Capture the cell that displays the provided text and extract its (x, y) central coordinate. 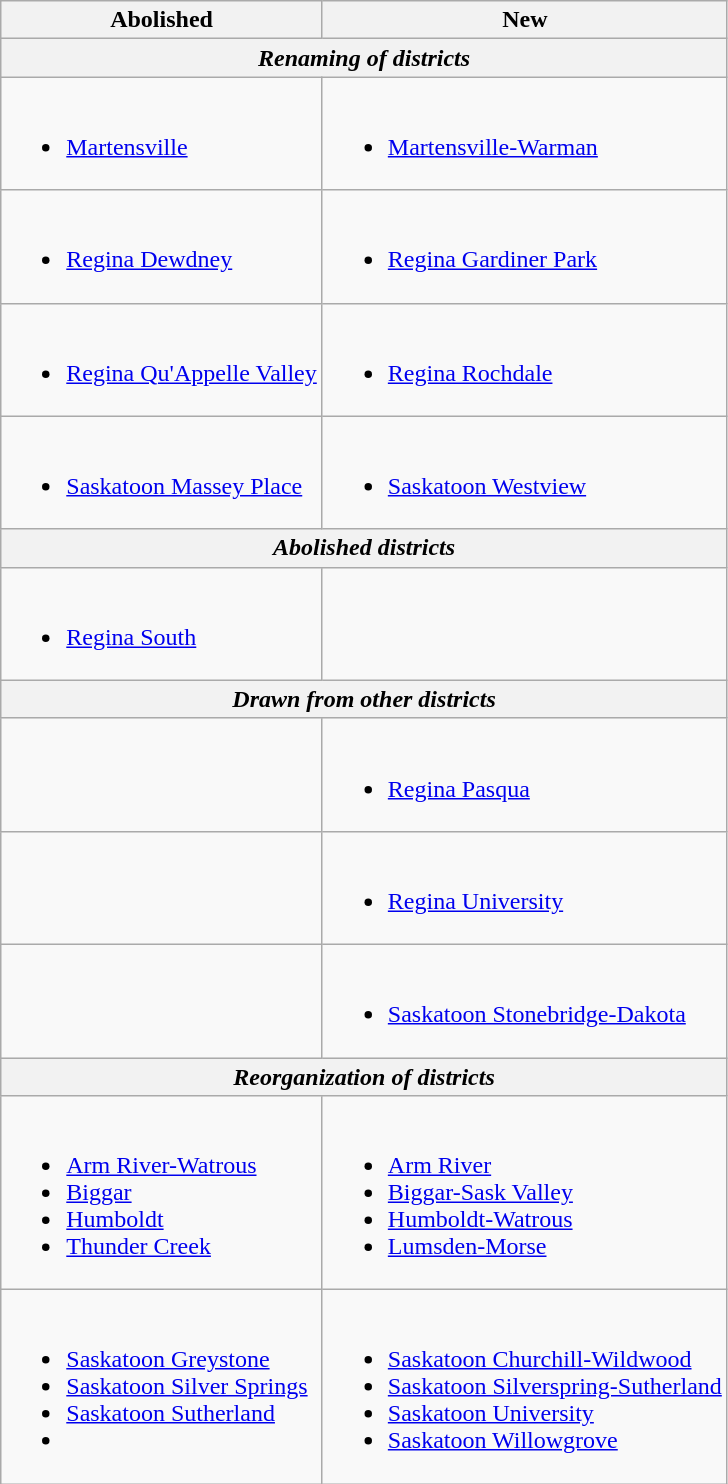
Arm River-WatrousBiggarHumboldtThunder Creek (162, 1193)
Abolished districts (364, 548)
Saskatoon GreystoneSaskatoon Silver SpringsSaskatoon Sutherland (162, 1387)
Regina University (524, 888)
Regina Pasqua (524, 774)
Regina Gardiner Park (524, 246)
Abolished (162, 20)
Saskatoon Stonebridge-Dakota (524, 1000)
Saskatoon Westview (524, 472)
Saskatoon Massey Place (162, 472)
Regina South (162, 624)
Martensville (162, 134)
Renaming of districts (364, 58)
Regina Rochdale (524, 360)
Regina Dewdney (162, 246)
New (524, 20)
Martensville-Warman (524, 134)
Saskatoon Churchill-WildwoodSaskatoon Silverspring-SutherlandSaskatoon UniversitySaskatoon Willowgrove (524, 1387)
Arm RiverBiggar-Sask ValleyHumboldt-WatrousLumsden-Morse (524, 1193)
Reorganization of districts (364, 1077)
Regina Qu'Appelle Valley (162, 360)
Drawn from other districts (364, 699)
